Scan for the cell matching the given text and deliver its (x, y) coordinate at center. 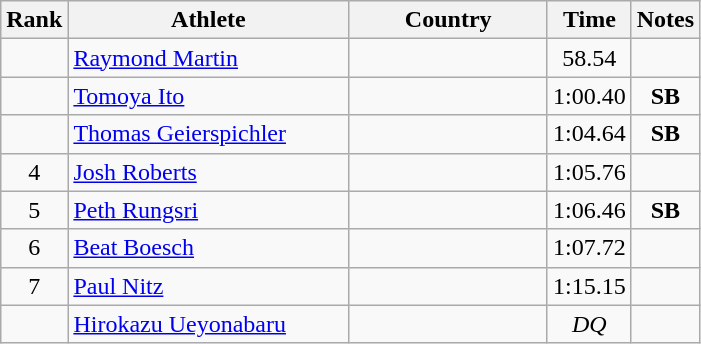
Raymond Martin (208, 58)
Thomas Geierspichler (208, 134)
Peth Rungsri (208, 210)
Rank (34, 20)
1:00.40 (589, 96)
1:04.64 (589, 134)
Athlete (208, 20)
5 (34, 210)
Notes (665, 20)
4 (34, 172)
1:05.76 (589, 172)
Josh Roberts (208, 172)
1:15.15 (589, 286)
Time (589, 20)
Tomoya Ito (208, 96)
Beat Boesch (208, 248)
1:06.46 (589, 210)
Country (448, 20)
Hirokazu Ueyonabaru (208, 324)
7 (34, 286)
1:07.72 (589, 248)
DQ (589, 324)
Paul Nitz (208, 286)
58.54 (589, 58)
6 (34, 248)
